Output the (X, Y) coordinate of the center of the cell containing the given text.  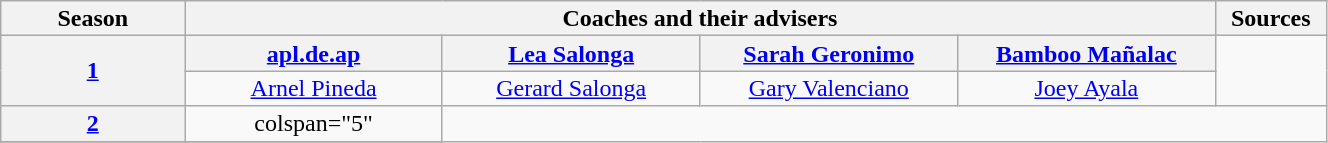
Sarah Geronimo (829, 54)
Bamboo Mañalac (1087, 54)
Gary Valenciano (829, 88)
Arnel Pineda (314, 88)
Gerard Salonga (571, 88)
1 (93, 71)
2 (93, 124)
Lea Salonga (571, 54)
apl.de.ap (314, 54)
Season (93, 18)
Coaches and their advisers (700, 18)
Sources (1270, 18)
colspan="5" (314, 124)
Joey Ayala (1087, 88)
